For the text-containing cell, return its midpoint in [X, Y] coordinate format. 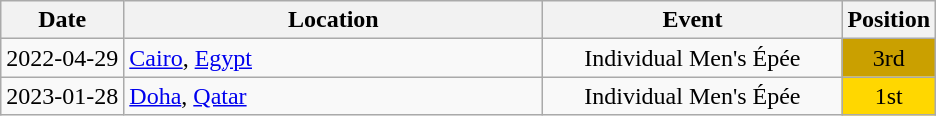
Cairo, Egypt [334, 58]
3rd [889, 58]
Location [334, 20]
Event [692, 20]
Date [62, 20]
2023-01-28 [62, 96]
Position [889, 20]
2022-04-29 [62, 58]
Doha, Qatar [334, 96]
1st [889, 96]
